Scan for the cell matching the given text and deliver its (X, Y) coordinate at center. 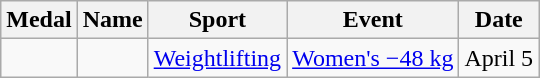
Event (373, 20)
April 5 (499, 58)
Date (499, 20)
Name (112, 20)
Sport (217, 20)
Weightlifting (217, 58)
Women's −48 kg (373, 58)
Medal (39, 20)
